Output the [x, y] coordinate of the center of the cell containing the given text.  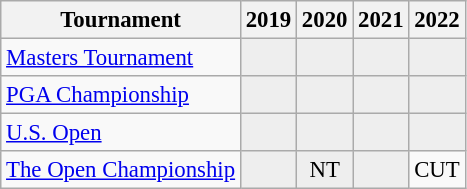
2020 [325, 20]
2022 [437, 20]
CUT [437, 170]
U.S. Open [121, 133]
2021 [381, 20]
Masters Tournament [121, 58]
The Open Championship [121, 170]
2019 [268, 20]
PGA Championship [121, 95]
Tournament [121, 20]
NT [325, 170]
